Find where the given text appears and provide that cell's center as (X, Y) coordinate. 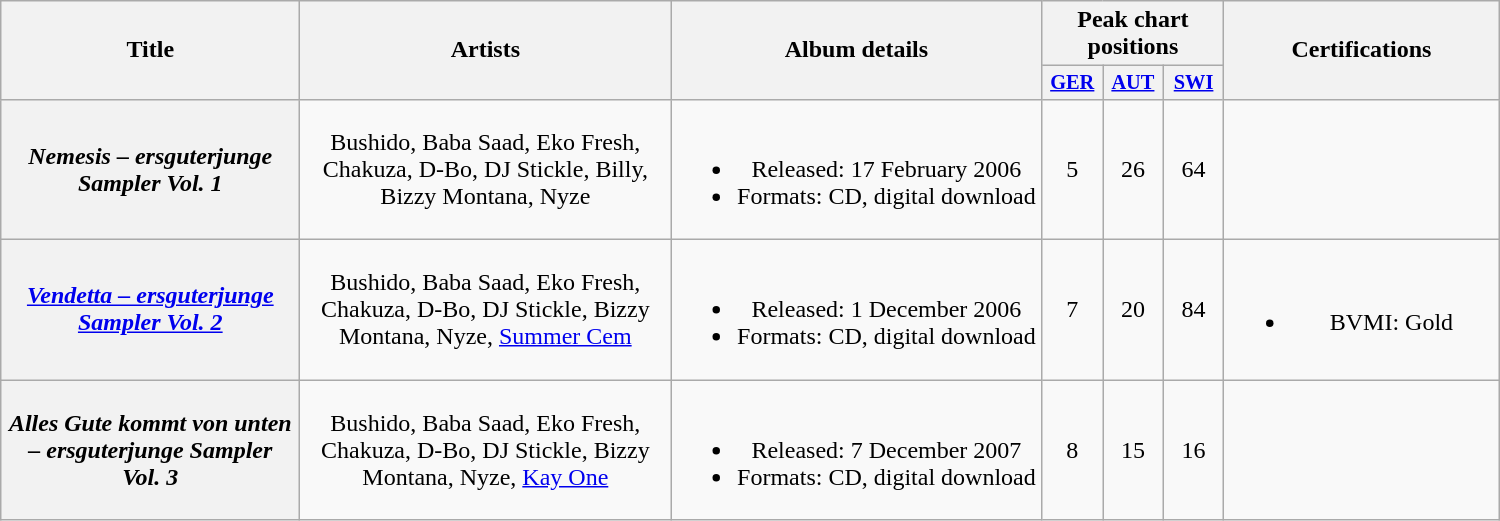
7 (1072, 310)
Released: 7 December 2007Formats: CD, digital download (856, 450)
Title (150, 50)
SWI (1194, 83)
26 (1134, 169)
Released: 1 December 2006Formats: CD, digital download (856, 310)
Album details (856, 50)
BVMI: Gold (1362, 310)
Bushido, Baba Saad, Eko Fresh, Chakuza, D-Bo, DJ Stickle, Billy, Bizzy Montana, Nyze (486, 169)
64 (1194, 169)
GER (1072, 83)
Alles Gute kommt von unten – ersguterjunge Sampler Vol. 3 (150, 450)
Nemesis – ersguterjunge Sampler Vol. 1 (150, 169)
16 (1194, 450)
Artists (486, 50)
Released: 17 February 2006Formats: CD, digital download (856, 169)
20 (1134, 310)
Bushido, Baba Saad, Eko Fresh, Chakuza, D-Bo, DJ Stickle, Bizzy Montana, Nyze, Summer Cem (486, 310)
84 (1194, 310)
8 (1072, 450)
AUT (1134, 83)
Certifications (1362, 50)
Vendetta – ersguterjunge Sampler Vol. 2 (150, 310)
5 (1072, 169)
15 (1134, 450)
Bushido, Baba Saad, Eko Fresh, Chakuza, D-Bo, DJ Stickle, Bizzy Montana, Nyze, Kay One (486, 450)
Peak chart positions (1133, 34)
